Detect which cell encompasses the target text, then output its (X, Y) center coordinate. 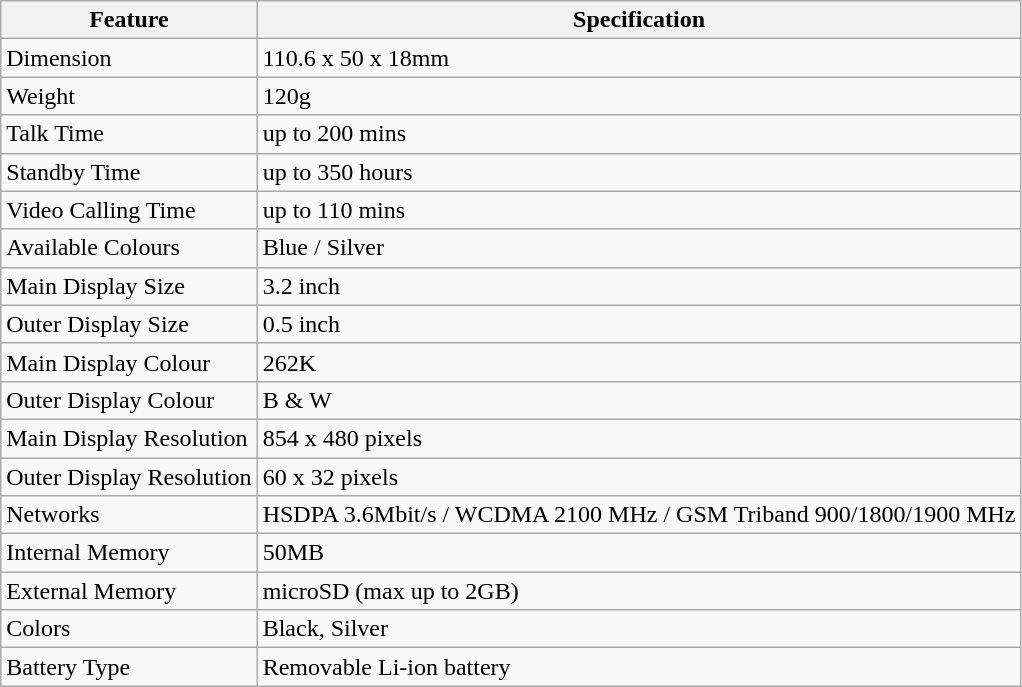
Outer Display Resolution (129, 477)
HSDPA 3.6Mbit/s / WCDMA 2100 MHz / GSM Triband 900/1800/1900 MHz (639, 515)
Colors (129, 629)
microSD (max up to 2GB) (639, 591)
110.6 x 50 x 18mm (639, 58)
3.2 inch (639, 286)
up to 110 mins (639, 210)
Main Display Size (129, 286)
Weight (129, 96)
Feature (129, 20)
60 x 32 pixels (639, 477)
Internal Memory (129, 553)
B & W (639, 400)
Dimension (129, 58)
Available Colours (129, 248)
Removable Li-ion battery (639, 667)
Specification (639, 20)
Outer Display Size (129, 324)
Outer Display Colour (129, 400)
Battery Type (129, 667)
External Memory (129, 591)
Talk Time (129, 134)
Black, Silver (639, 629)
Blue / Silver (639, 248)
0.5 inch (639, 324)
up to 200 mins (639, 134)
262K (639, 362)
120g (639, 96)
Standby Time (129, 172)
Video Calling Time (129, 210)
50MB (639, 553)
Main Display Colour (129, 362)
Main Display Resolution (129, 438)
854 x 480 pixels (639, 438)
Networks (129, 515)
up to 350 hours (639, 172)
